Find where the given text appears and provide that cell's center as (X, Y) coordinate. 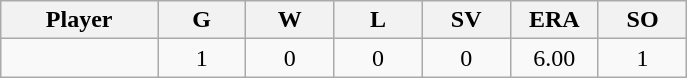
Player (80, 20)
SV (466, 20)
W (290, 20)
L (378, 20)
ERA (554, 20)
6.00 (554, 58)
G (202, 20)
SO (642, 20)
